Output the (x, y) coordinate of the center of the cell containing the given text.  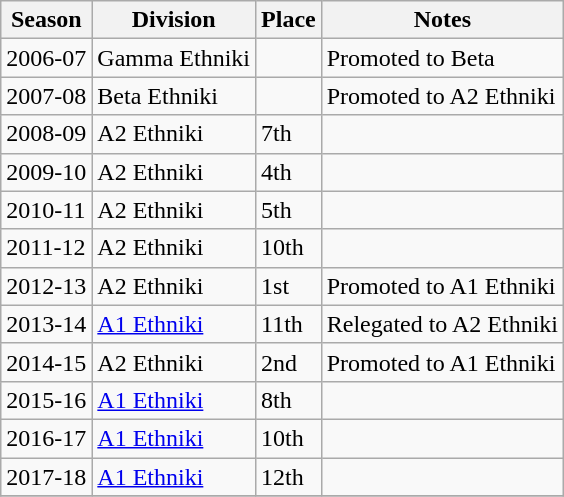
Season (46, 20)
2007-08 (46, 96)
7th (289, 134)
2010-11 (46, 210)
Promoted to A2 Ethniki (442, 96)
8th (289, 400)
4th (289, 172)
2017-18 (46, 477)
2011-12 (46, 248)
Relegated to A2 Ethniki (442, 324)
Place (289, 20)
Beta Ethniki (174, 96)
2014-15 (46, 362)
2012-13 (46, 286)
2016-17 (46, 438)
5th (289, 210)
Notes (442, 20)
1st (289, 286)
11th (289, 324)
Division (174, 20)
2008-09 (46, 134)
12th (289, 477)
2006-07 (46, 58)
2013-14 (46, 324)
2009-10 (46, 172)
Promoted to Beta (442, 58)
2015-16 (46, 400)
Gamma Ethniki (174, 58)
2nd (289, 362)
